Provide the [X, Y] coordinate of the cell's center where the given text is located.  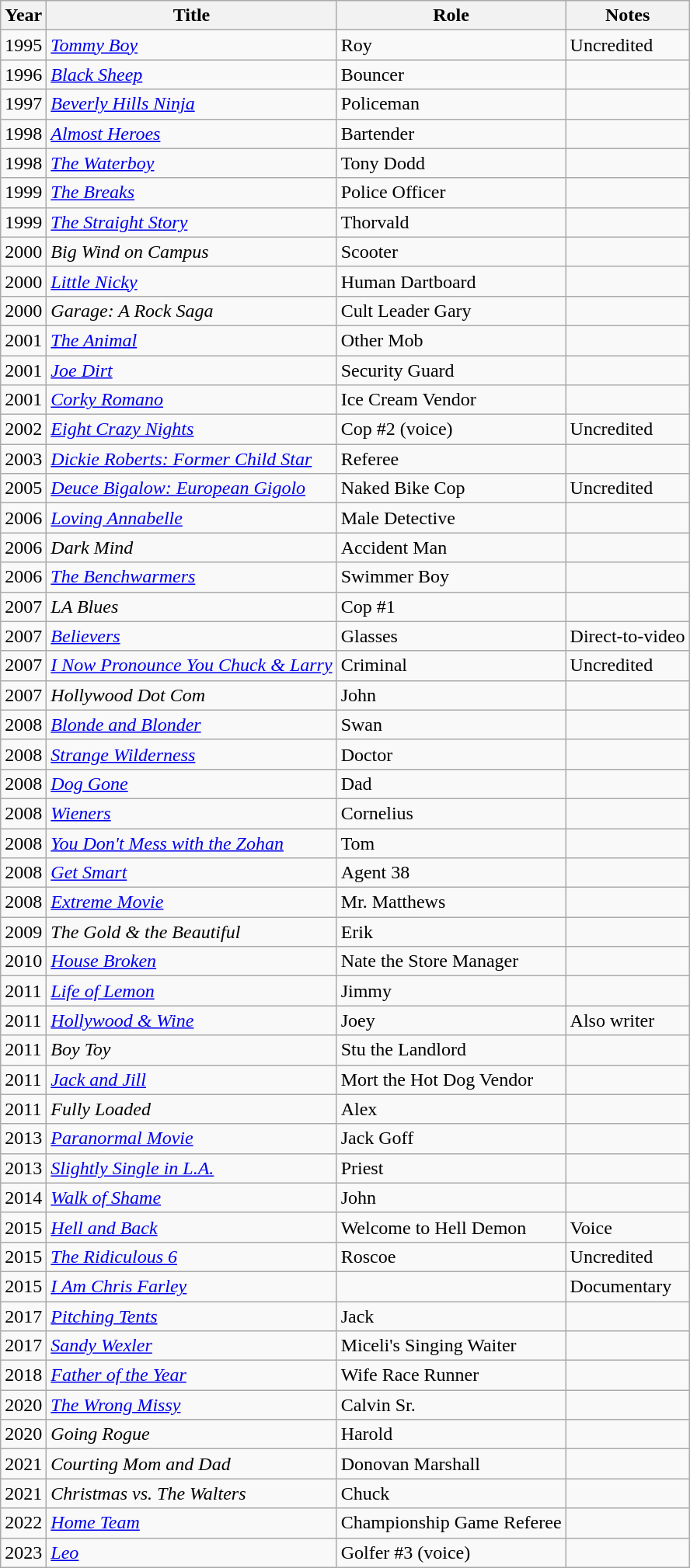
I Am Chris Farley [191, 1286]
LA Blues [191, 607]
The Waterboy [191, 163]
Jack [451, 1316]
Role [451, 16]
Calvin Sr. [451, 1405]
Chuck [451, 1493]
Believers [191, 636]
Jack Goff [451, 1139]
Glasses [451, 636]
The Benchwarmers [191, 577]
Loving Annabelle [191, 518]
2005 [23, 488]
Stu the Landlord [451, 1050]
Paranormal Movie [191, 1139]
Doctor [451, 754]
Mr. Matthews [451, 902]
Other Mob [451, 340]
Donovan Marshall [451, 1464]
The Ridiculous 6 [191, 1257]
Eight Crazy Nights [191, 429]
Notes [628, 16]
Tony Dodd [451, 163]
Christmas vs. The Walters [191, 1493]
Naked Bike Cop [451, 488]
1997 [23, 104]
Little Nicky [191, 281]
Cop #2 (voice) [451, 429]
Courting Mom and Dad [191, 1464]
Hollywood & Wine [191, 1020]
Father of the Year [191, 1375]
Fully Loaded [191, 1109]
Cop #1 [451, 607]
Boy Toy [191, 1050]
Male Detective [451, 518]
Golfer #3 (voice) [451, 1552]
I Now Pronounce You Chuck & Larry [191, 666]
Dad [451, 784]
Alex [451, 1109]
Get Smart [191, 873]
Walk of Shame [191, 1198]
Cult Leader Gary [451, 311]
2014 [23, 1198]
Harold [451, 1434]
Swimmer Boy [451, 577]
2009 [23, 932]
Also writer [628, 1020]
Hell and Back [191, 1227]
Direct-to-video [628, 636]
Policeman [451, 104]
Jack and Jill [191, 1080]
2010 [23, 961]
Thorvald [451, 222]
Wieners [191, 813]
Tom [451, 843]
The Straight Story [191, 222]
Bouncer [451, 75]
Jimmy [451, 991]
Accident Man [451, 548]
You Don't Mess with the Zohan [191, 843]
2022 [23, 1523]
Year [23, 16]
Roy [451, 45]
2002 [23, 429]
Strange Wilderness [191, 754]
Tommy Boy [191, 45]
Championship Game Referee [451, 1523]
Documentary [628, 1286]
Leo [191, 1552]
Garage: A Rock Saga [191, 311]
Blonde and Blonder [191, 725]
Human Dartboard [451, 281]
Hollywood Dot Com [191, 695]
Big Wind on Campus [191, 252]
Priest [451, 1168]
Title [191, 16]
Dickie Roberts: Former Child Star [191, 459]
Beverly Hills Ninja [191, 104]
Mort the Hot Dog Vendor [451, 1080]
Nate the Store Manager [451, 961]
Wife Race Runner [451, 1375]
Almost Heroes [191, 134]
Dog Gone [191, 784]
1995 [23, 45]
Deuce Bigalow: European Gigolo [191, 488]
Going Rogue [191, 1434]
The Gold & the Beautiful [191, 932]
2003 [23, 459]
Ice Cream Vendor [451, 400]
Swan [451, 725]
Joe Dirt [191, 370]
Scooter [451, 252]
House Broken [191, 961]
Miceli's Singing Waiter [451, 1346]
Corky Romano [191, 400]
Joey [451, 1020]
Criminal [451, 666]
Cornelius [451, 813]
Referee [451, 459]
1996 [23, 75]
Life of Lemon [191, 991]
Voice [628, 1227]
Sandy Wexler [191, 1346]
Slightly Single in L.A. [191, 1168]
Roscoe [451, 1257]
Welcome to Hell Demon [451, 1227]
The Breaks [191, 193]
Extreme Movie [191, 902]
2023 [23, 1552]
Erik [451, 932]
Home Team [191, 1523]
Security Guard [451, 370]
Dark Mind [191, 548]
Agent 38 [451, 873]
Black Sheep [191, 75]
Pitching Tents [191, 1316]
Police Officer [451, 193]
Bartender [451, 134]
The Wrong Missy [191, 1405]
The Animal [191, 340]
2018 [23, 1375]
